Extract the (X, Y) coordinate from the center of the cell holding the provided text.  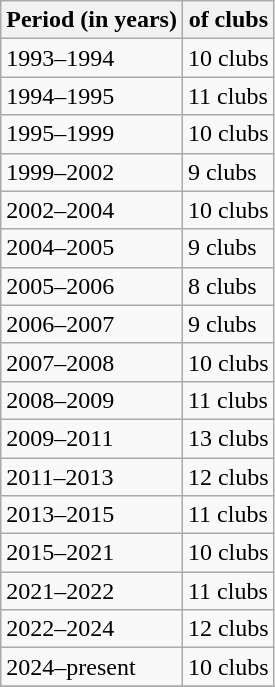
2005–2006 (92, 286)
2024–present (92, 667)
1995–1999 (92, 134)
Period (in years) (92, 20)
2022–2024 (92, 629)
2006–2007 (92, 324)
2009–2011 (92, 438)
of clubs (228, 20)
2013–2015 (92, 515)
1999–2002 (92, 172)
1993–1994 (92, 58)
2015–2021 (92, 553)
2007–2008 (92, 362)
13 clubs (228, 438)
2008–2009 (92, 400)
1994–1995 (92, 96)
2021–2022 (92, 591)
2011–2013 (92, 477)
8 clubs (228, 286)
2002–2004 (92, 210)
2004–2005 (92, 248)
